Identify which cell holds the provided text, then report its [x, y] central coordinate. 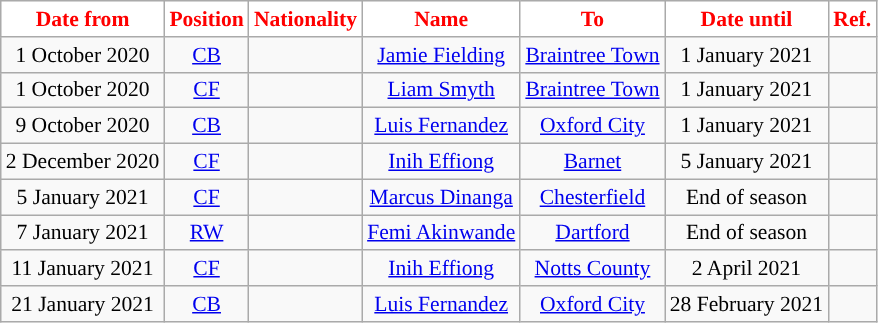
Jamie Fielding [441, 55]
To [592, 19]
Date from [83, 19]
Chesterfield [592, 197]
Liam Smyth [441, 90]
Barnet [592, 162]
Name [441, 19]
Position [206, 19]
2 December 2020 [83, 162]
Notts County [592, 269]
Dartford [592, 233]
Ref. [852, 19]
Date until [747, 19]
28 February 2021 [747, 304]
2 April 2021 [747, 269]
Marcus Dinanga [441, 197]
RW [206, 233]
9 October 2020 [83, 126]
21 January 2021 [83, 304]
Nationality [306, 19]
11 January 2021 [83, 269]
Femi Akinwande [441, 233]
7 January 2021 [83, 233]
